Determine the [X, Y] coordinate at the center of the cell enclosing the given text.  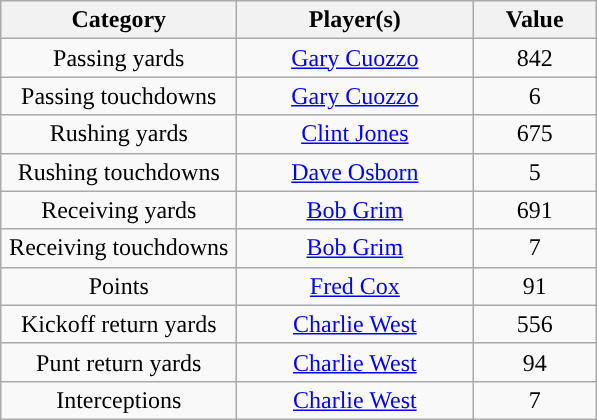
Punt return yards [119, 362]
94 [535, 362]
Passing yards [119, 58]
Category [119, 20]
675 [535, 134]
5 [535, 172]
Receiving yards [119, 210]
Passing touchdowns [119, 96]
91 [535, 286]
Kickoff return yards [119, 324]
Dave Osborn [355, 172]
Fred Cox [355, 286]
Rushing touchdowns [119, 172]
Rushing yards [119, 134]
556 [535, 324]
Interceptions [119, 400]
Receiving touchdowns [119, 248]
842 [535, 58]
691 [535, 210]
Value [535, 20]
6 [535, 96]
Player(s) [355, 20]
Points [119, 286]
Clint Jones [355, 134]
